Output the (x, y) coordinate of the center of the cell containing the given text.  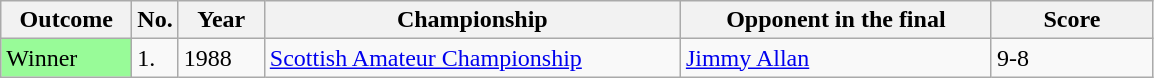
1988 (221, 58)
9-8 (1072, 58)
Winner (66, 58)
Outcome (66, 20)
No. (155, 20)
Jimmy Allan (836, 58)
1. (155, 58)
Score (1072, 20)
Scottish Amateur Championship (472, 58)
Year (221, 20)
Championship (472, 20)
Opponent in the final (836, 20)
